From the cell containing the given text, extract its center point as [x, y] coordinate. 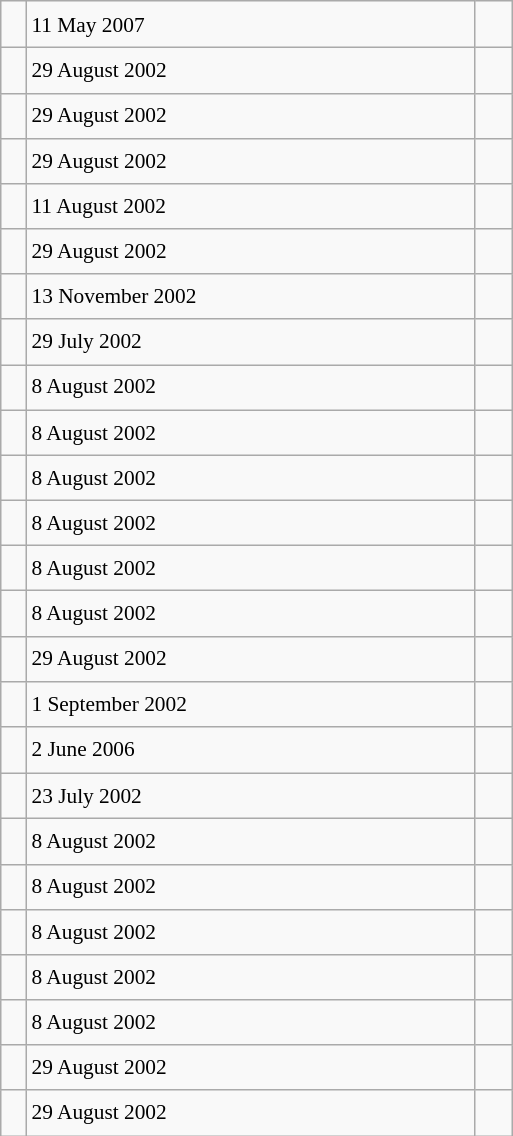
23 July 2002 [250, 796]
11 August 2002 [250, 206]
11 May 2007 [250, 24]
2 June 2006 [250, 750]
29 July 2002 [250, 342]
13 November 2002 [250, 296]
1 September 2002 [250, 704]
